Search for the cell housing the specified text and yield its [x, y] center coordinate. 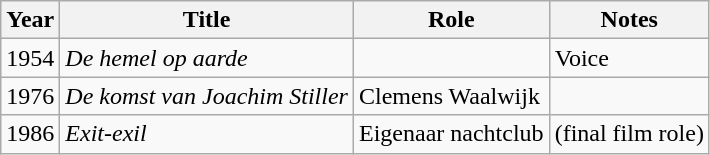
De komst van Joachim Stiller [207, 96]
Eigenaar nachtclub [451, 134]
Title [207, 20]
Role [451, 20]
Notes [629, 20]
Voice [629, 58]
1986 [30, 134]
1954 [30, 58]
Year [30, 20]
Clemens Waalwijk [451, 96]
(final film role) [629, 134]
1976 [30, 96]
De hemel op aarde [207, 58]
Exit-exil [207, 134]
